Identify which cell holds the provided text, then report its [x, y] central coordinate. 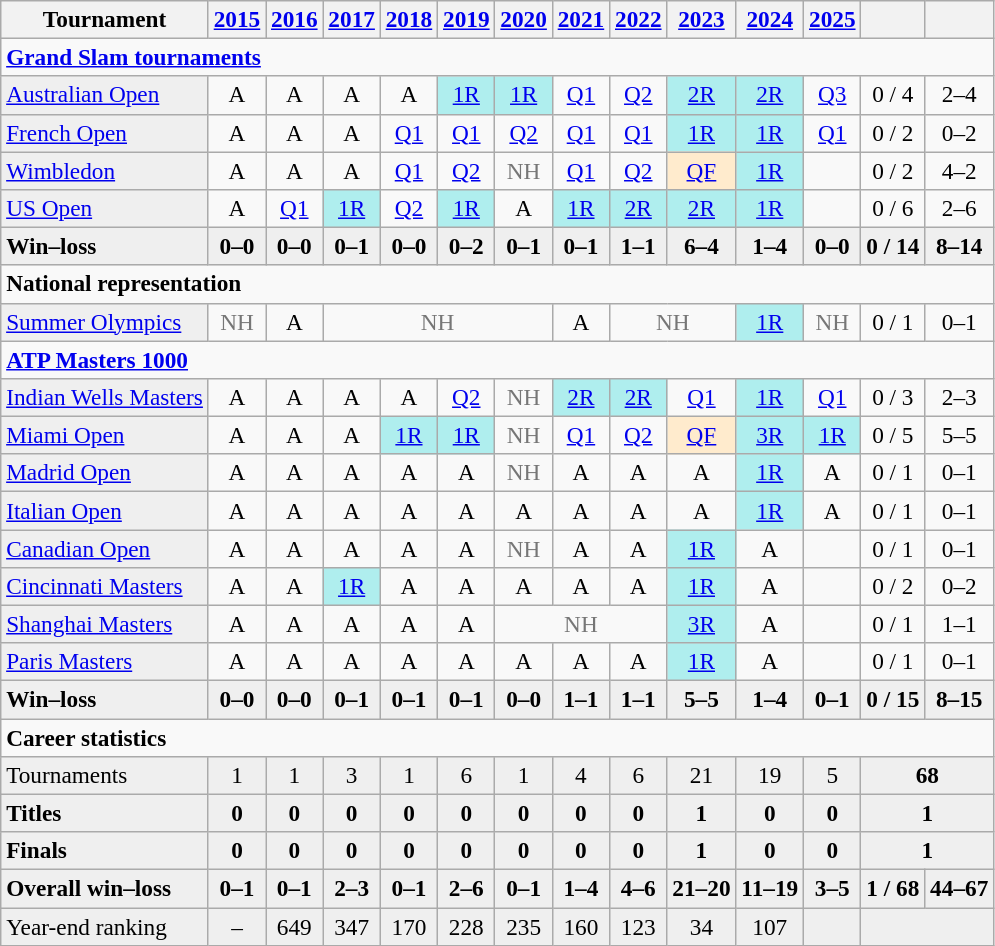
2022 [638, 19]
5 [832, 775]
Shanghai Masters [105, 624]
3–5 [832, 888]
0 / 5 [893, 435]
2–4 [960, 95]
Madrid Open [105, 473]
Wimbledon [105, 170]
34 [702, 926]
160 [580, 926]
Canadian Open [105, 548]
Q3 [832, 95]
11–19 [770, 888]
4–6 [638, 888]
8–14 [960, 246]
2025 [832, 19]
2017 [352, 19]
235 [524, 926]
2023 [702, 19]
Miami Open [105, 435]
649 [294, 926]
3 [352, 775]
Tournament [105, 19]
68 [928, 775]
44–67 [960, 888]
2024 [770, 19]
Career statistics [498, 737]
2020 [524, 19]
Grand Slam tournaments [498, 57]
Indian Wells Masters [105, 397]
107 [770, 926]
2018 [408, 19]
21 [702, 775]
0 / 14 [893, 246]
123 [638, 926]
Titles [105, 813]
Italian Open [105, 510]
1 / 68 [893, 888]
4 [580, 775]
4–2 [960, 170]
21–20 [702, 888]
2016 [294, 19]
8–15 [960, 699]
0 / 15 [893, 699]
Finals [105, 850]
228 [466, 926]
French Open [105, 133]
0 / 4 [893, 95]
Year-end ranking [105, 926]
Overall win–loss [105, 888]
Paris Masters [105, 662]
347 [352, 926]
2021 [580, 19]
2015 [236, 19]
Summer Olympics [105, 322]
170 [408, 926]
ATP Masters 1000 [498, 359]
6–4 [702, 246]
National representation [498, 284]
0 / 6 [893, 208]
19 [770, 775]
– [236, 926]
US Open [105, 208]
0 / 3 [893, 397]
Tournaments [105, 775]
Cincinnati Masters [105, 586]
2019 [466, 19]
Australian Open [105, 95]
